Search for the cell housing the specified text and yield its [X, Y] center coordinate. 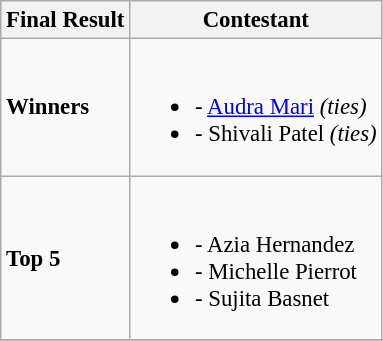
Contestant [256, 20]
- Audra Mari (ties) - Shivali Patel (ties) [256, 108]
Final Result [66, 20]
Winners [66, 108]
- Azia Hernandez - Michelle Pierrot - Sujita Basnet [256, 258]
Top 5 [66, 258]
